Search for the cell housing the specified text and yield its (x, y) center coordinate. 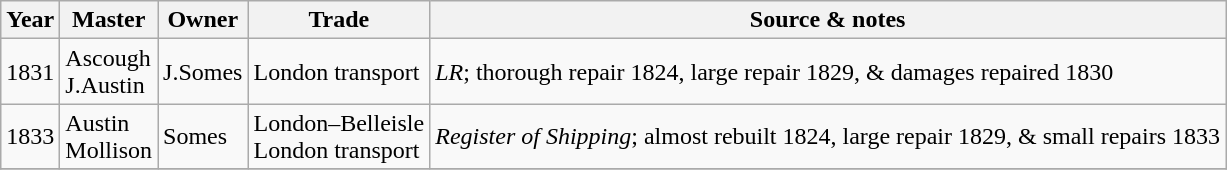
LR; thorough repair 1824, large repair 1829, & damages repaired 1830 (828, 72)
1833 (30, 136)
Master (109, 20)
Register of Shipping; almost rebuilt 1824, large repair 1829, & small repairs 1833 (828, 136)
Source & notes (828, 20)
J.Somes (203, 72)
Owner (203, 20)
AustinMollison (109, 136)
London–BelleisleLondon transport (339, 136)
Year (30, 20)
Somes (203, 136)
Trade (339, 20)
1831 (30, 72)
London transport (339, 72)
AscoughJ.Austin (109, 72)
